Find where the given text appears and provide that cell's center as [x, y] coordinate. 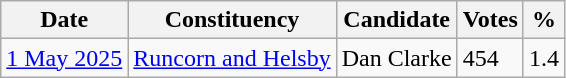
% [544, 20]
1.4 [544, 58]
Runcorn and Helsby [232, 58]
1 May 2025 [64, 58]
Candidate [396, 20]
Dan Clarke [396, 58]
Constituency [232, 20]
Date [64, 20]
454 [490, 58]
Votes [490, 20]
